Search for the cell housing the specified text and yield its (x, y) center coordinate. 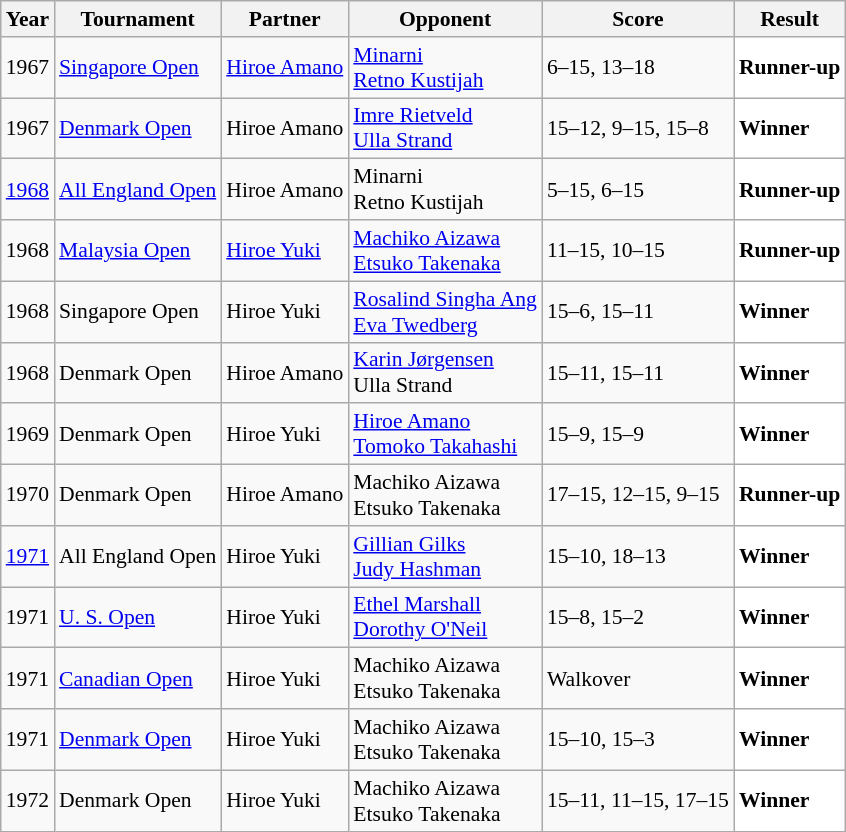
Opponent (445, 19)
15–9, 15–9 (638, 434)
Partner (284, 19)
Year (28, 19)
15–6, 15–11 (638, 312)
17–15, 12–15, 9–15 (638, 496)
1970 (28, 496)
6–15, 13–18 (638, 68)
Karin Jørgensen Ulla Strand (445, 372)
15–8, 15–2 (638, 618)
Malaysia Open (138, 250)
Imre Rietveld Ulla Strand (445, 128)
15–11, 11–15, 17–15 (638, 800)
15–11, 15–11 (638, 372)
11–15, 10–15 (638, 250)
U. S. Open (138, 618)
Hiroe Amano Tomoko Takahashi (445, 434)
Walkover (638, 678)
Tournament (138, 19)
1972 (28, 800)
1969 (28, 434)
Result (790, 19)
15–12, 9–15, 15–8 (638, 128)
Score (638, 19)
15–10, 15–3 (638, 740)
Ethel Marshall Dorothy O'Neil (445, 618)
Gillian Gilks Judy Hashman (445, 556)
5–15, 6–15 (638, 190)
Rosalind Singha Ang Eva Twedberg (445, 312)
Canadian Open (138, 678)
15–10, 18–13 (638, 556)
